From the cell containing the given text, extract its center point as [x, y] coordinate. 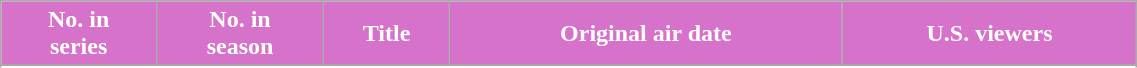
No. inseries [79, 34]
U.S. viewers [990, 34]
Original air date [646, 34]
Title [387, 34]
No. inseason [240, 34]
